Return (X, Y) of the center of cell containing provided text 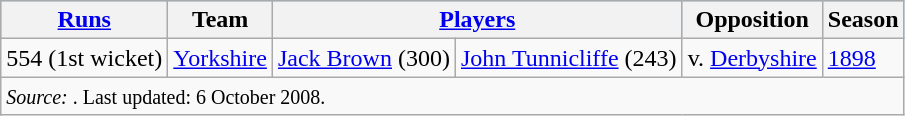
Yorkshire (220, 58)
John Tunnicliffe (243) (568, 58)
Season (863, 20)
v. Derbyshire (752, 58)
554 (1st wicket) (84, 58)
Runs (84, 20)
Team (220, 20)
Jack Brown (300) (364, 58)
Opposition (752, 20)
1898 (863, 58)
Players (477, 20)
Source: . Last updated: 6 October 2008. (452, 96)
